Provide the (X, Y) coordinate of the cell's center where the given text is located.  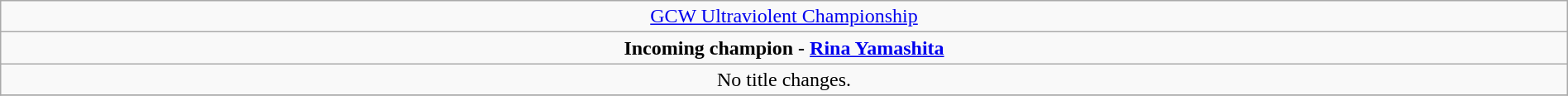
Incoming champion - Rina Yamashita (784, 48)
GCW Ultraviolent Championship (784, 17)
No title changes. (784, 79)
